From the cell containing the given text, extract its center point as [X, Y] coordinate. 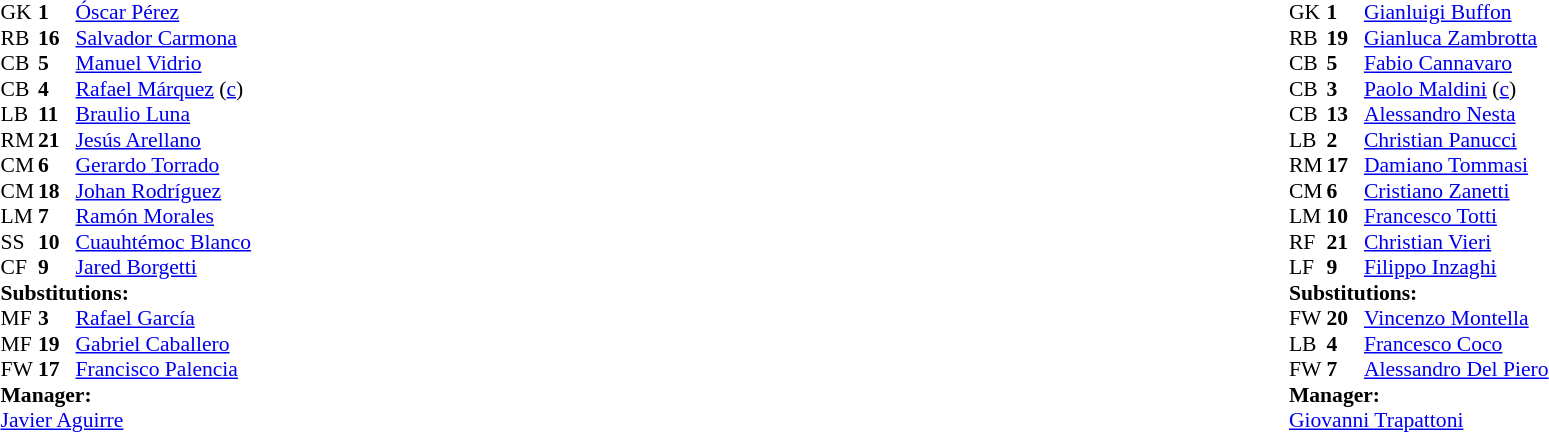
Óscar Pérez [164, 13]
Jesús Arellano [164, 140]
Salvador Carmona [164, 38]
Cristiano Zanetti [1456, 191]
Fabio Cannavaro [1456, 63]
SS [19, 242]
Filippo Inzaghi [1456, 267]
Christian Panucci [1456, 140]
Francisco Palencia [164, 369]
18 [57, 191]
Gianluca Zambrotta [1456, 38]
Paolo Maldini (c) [1456, 89]
Gabriel Caballero [164, 344]
LF [1308, 267]
Cuauhtémoc Blanco [164, 242]
2 [1345, 140]
Francesco Coco [1456, 344]
Gianluigi Buffon [1456, 13]
11 [57, 115]
16 [57, 38]
Alessandro Nesta [1456, 115]
Damiano Tommasi [1456, 165]
Ramón Morales [164, 217]
13 [1345, 115]
Rafael Márquez (c) [164, 89]
Braulio Luna [164, 115]
Gerardo Torrado [164, 165]
Johan Rodríguez [164, 191]
CF [19, 267]
RF [1308, 242]
Alessandro Del Piero [1456, 369]
20 [1345, 319]
Christian Vieri [1456, 242]
Francesco Totti [1456, 217]
Manuel Vidrio [164, 63]
Vincenzo Montella [1456, 319]
Rafael García [164, 319]
Jared Borgetti [164, 267]
